Extract the (X, Y) coordinate from the center of the cell holding the provided text.  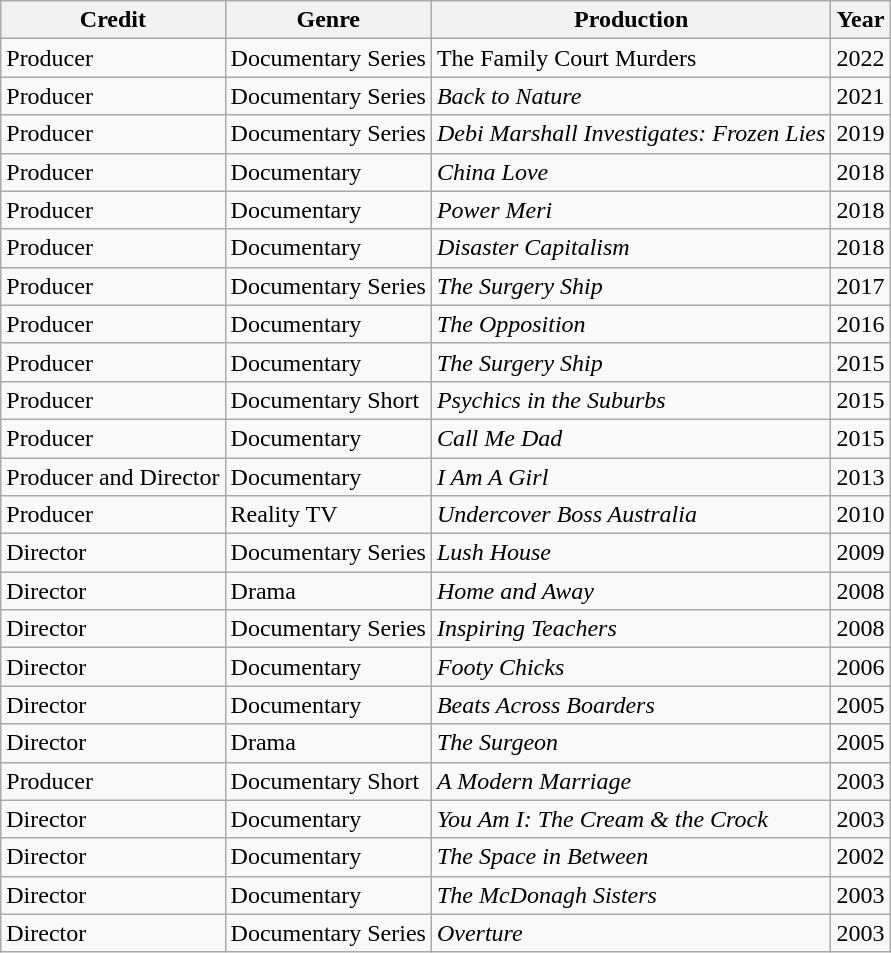
2021 (860, 96)
Back to Nature (630, 96)
Home and Away (630, 591)
2016 (860, 324)
Power Meri (630, 210)
Inspiring Teachers (630, 629)
2017 (860, 286)
The Surgeon (630, 743)
2009 (860, 553)
2006 (860, 667)
You Am I: The Cream & the Crock (630, 819)
Year (860, 20)
2022 (860, 58)
China Love (630, 172)
Genre (328, 20)
Disaster Capitalism (630, 248)
Lush House (630, 553)
2010 (860, 515)
Psychics in the Suburbs (630, 400)
Producer and Director (113, 477)
The McDonagh Sisters (630, 895)
2019 (860, 134)
Credit (113, 20)
2002 (860, 857)
Beats Across Boarders (630, 705)
Production (630, 20)
2013 (860, 477)
Call Me Dad (630, 438)
Reality TV (328, 515)
Overture (630, 933)
The Space in Between (630, 857)
The Opposition (630, 324)
Debi Marshall Investigates: Frozen Lies (630, 134)
The Family Court Murders (630, 58)
A Modern Marriage (630, 781)
Footy Chicks (630, 667)
I Am A Girl (630, 477)
Undercover Boss Australia (630, 515)
